Locate the cell with the specified text and output its [X, Y] center coordinate. 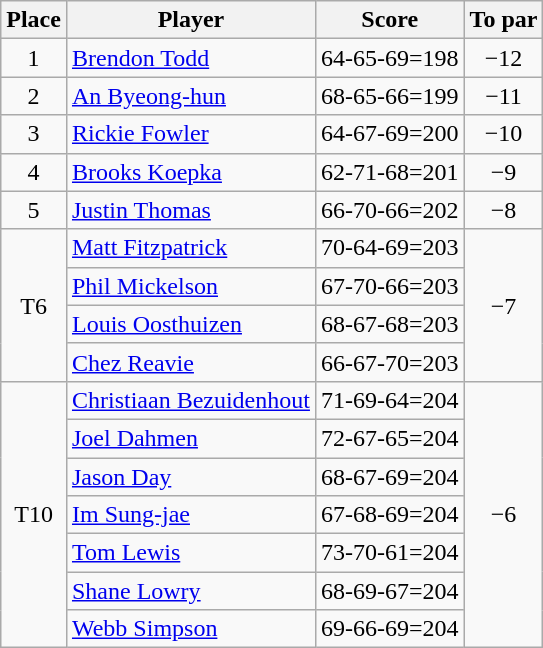
68-67-69=204 [390, 477]
4 [34, 172]
67-70-66=203 [390, 286]
Brooks Koepka [190, 172]
T10 [34, 514]
Joel Dahmen [190, 438]
Jason Day [190, 477]
62-71-68=201 [390, 172]
To par [504, 20]
67-68-69=204 [390, 515]
71-69-64=204 [390, 400]
66-70-66=202 [390, 210]
−10 [504, 134]
T6 [34, 305]
68-69-67=204 [390, 591]
−7 [504, 305]
−11 [504, 96]
Christiaan Bezuidenhout [190, 400]
Rickie Fowler [190, 134]
−6 [504, 514]
70-64-69=203 [390, 248]
68-65-66=199 [390, 96]
64-67-69=200 [390, 134]
Tom Lewis [190, 553]
64-65-69=198 [390, 58]
73-70-61=204 [390, 553]
Louis Oosthuizen [190, 324]
2 [34, 96]
Justin Thomas [190, 210]
−9 [504, 172]
−8 [504, 210]
Player [190, 20]
Phil Mickelson [190, 286]
5 [34, 210]
−12 [504, 58]
Brendon Todd [190, 58]
1 [34, 58]
Webb Simpson [190, 629]
3 [34, 134]
An Byeong-hun [190, 96]
Im Sung-jae [190, 515]
Score [390, 20]
Place [34, 20]
Shane Lowry [190, 591]
69-66-69=204 [390, 629]
Matt Fitzpatrick [190, 248]
Chez Reavie [190, 362]
68-67-68=203 [390, 324]
72-67-65=204 [390, 438]
66-67-70=203 [390, 362]
